Pinpoint the cell where the given text exists, returning its (X, Y) midpoint coordinate. 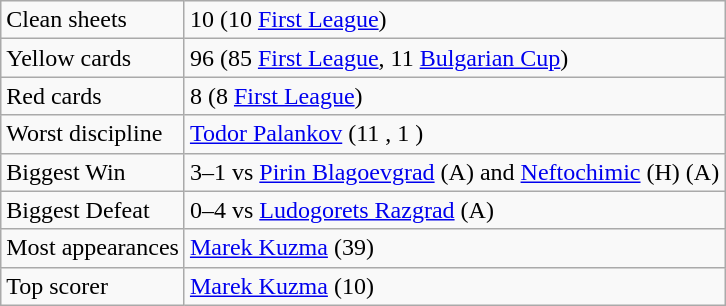
Red cards (93, 96)
Marek Kuzma (10) (454, 286)
Biggest Defeat (93, 210)
Worst discipline (93, 134)
Most appearances (93, 248)
Biggest Win (93, 172)
10 (10 First League) (454, 20)
Clean sheets (93, 20)
8 (8 First League) (454, 96)
0–4 vs Ludogorets Razgrad (A) (454, 210)
3–1 vs Pirin Blagoevgrad (A) and Neftochimic (H) (A) (454, 172)
Yellow cards (93, 58)
Marek Kuzma (39) (454, 248)
96 (85 First League, 11 Bulgarian Cup) (454, 58)
Todor Palankov (11 , 1 ) (454, 134)
Top scorer (93, 286)
